Identify which cell holds the provided text, then report its (x, y) central coordinate. 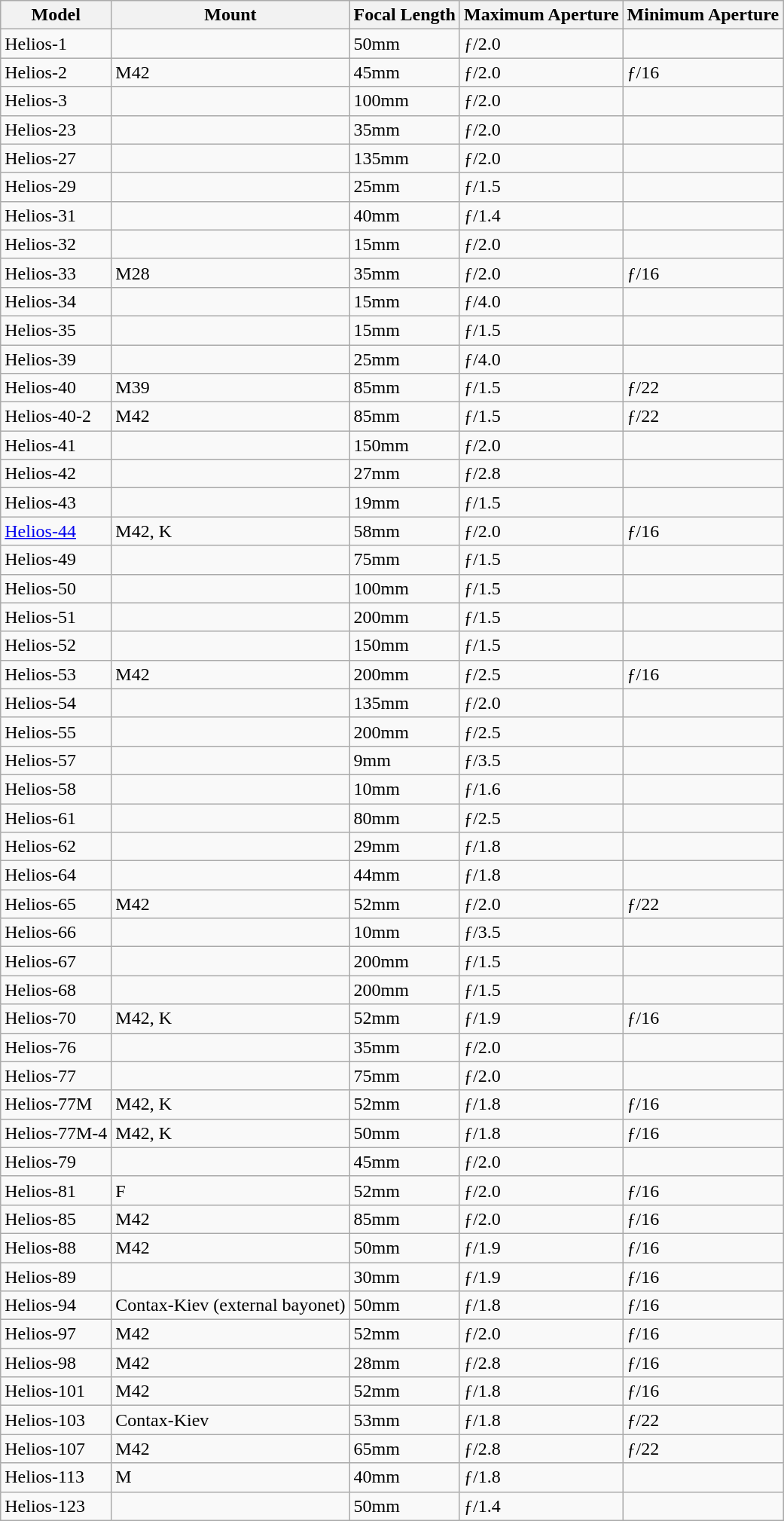
Helios-29 (56, 187)
Helios-77M-4 (56, 1133)
Helios-77 (56, 1076)
Helios-51 (56, 617)
Helios-113 (56, 1477)
M39 (230, 388)
Helios-40 (56, 388)
Helios-58 (56, 789)
Helios-89 (56, 1277)
Helios-107 (56, 1449)
Mount (230, 15)
M28 (230, 273)
Helios-40-2 (56, 417)
Helios-42 (56, 474)
Helios-52 (56, 646)
Helios-98 (56, 1363)
9mm (404, 760)
Helios-23 (56, 130)
Helios-68 (56, 990)
ƒ/1.6 (541, 789)
Contax-Kiev (230, 1420)
Maximum Aperture (541, 15)
44mm (404, 875)
Focal Length (404, 15)
F (230, 1190)
Helios-34 (56, 301)
Helios-53 (56, 674)
27mm (404, 474)
Model (56, 15)
80mm (404, 817)
Helios-70 (56, 1019)
Helios-94 (56, 1306)
Helios-123 (56, 1506)
Helios-64 (56, 875)
29mm (404, 847)
19mm (404, 502)
Helios-33 (56, 273)
Helios-55 (56, 731)
65mm (404, 1449)
Helios-85 (56, 1219)
58mm (404, 531)
Helios-77M (56, 1104)
Helios-1 (56, 44)
Helios-54 (56, 703)
53mm (404, 1420)
Helios-35 (56, 330)
Helios-62 (56, 847)
Helios-88 (56, 1248)
Helios-65 (56, 904)
M (230, 1477)
Helios-39 (56, 359)
Helios-31 (56, 215)
Helios-50 (56, 588)
Helios-3 (56, 101)
Helios-49 (56, 560)
Helios-27 (56, 158)
28mm (404, 1363)
Helios-61 (56, 817)
Minimum Aperture (703, 15)
Contax-Kiev (external bayonet) (230, 1306)
Helios-76 (56, 1047)
Helios-57 (56, 760)
30mm (404, 1277)
Helios-97 (56, 1334)
Helios-79 (56, 1162)
Helios-2 (56, 72)
Helios-81 (56, 1190)
Helios-32 (56, 244)
Helios-103 (56, 1420)
Helios-66 (56, 933)
Helios-101 (56, 1391)
Helios-67 (56, 961)
Helios-43 (56, 502)
Helios-41 (56, 445)
Helios-44 (56, 531)
